Extract the (X, Y) coordinate from the center of the cell holding the provided text.  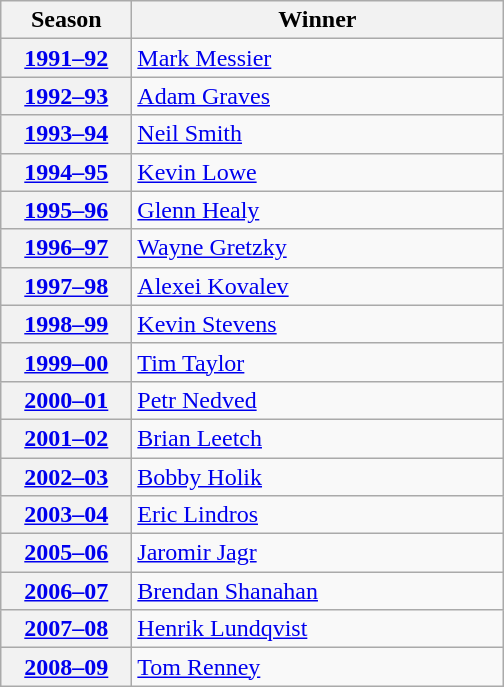
Jaromir Jagr (318, 553)
Tim Taylor (318, 362)
1992–93 (66, 96)
Brendan Shanahan (318, 591)
2005–06 (66, 553)
1995–96 (66, 210)
Henrik Lundqvist (318, 629)
Brian Leetch (318, 438)
2000–01 (66, 400)
2006–07 (66, 591)
1998–99 (66, 324)
1996–97 (66, 248)
1993–94 (66, 134)
2001–02 (66, 438)
2008–09 (66, 667)
1994–95 (66, 172)
Neil Smith (318, 134)
Season (66, 20)
1997–98 (66, 286)
Bobby Holik (318, 477)
Kevin Lowe (318, 172)
Winner (318, 20)
Eric Lindros (318, 515)
2007–08 (66, 629)
Petr Nedved (318, 400)
Wayne Gretzky (318, 248)
Kevin Stevens (318, 324)
1999–00 (66, 362)
Glenn Healy (318, 210)
Alexei Kovalev (318, 286)
2003–04 (66, 515)
Tom Renney (318, 667)
2002–03 (66, 477)
Adam Graves (318, 96)
1991–92 (66, 58)
Mark Messier (318, 58)
